Search for the cell housing the specified text and yield its [X, Y] center coordinate. 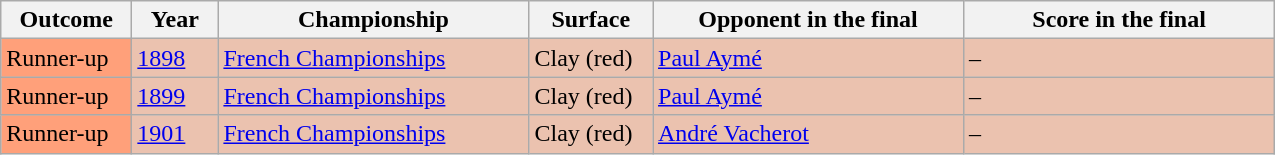
Opponent in the final [808, 20]
1899 [175, 96]
Score in the final [1120, 20]
1901 [175, 134]
Outcome [66, 20]
Surface [591, 20]
André Vacherot [808, 134]
Year [175, 20]
1898 [175, 58]
Championship [374, 20]
